Find where the given text appears and provide that cell's center as (x, y) coordinate. 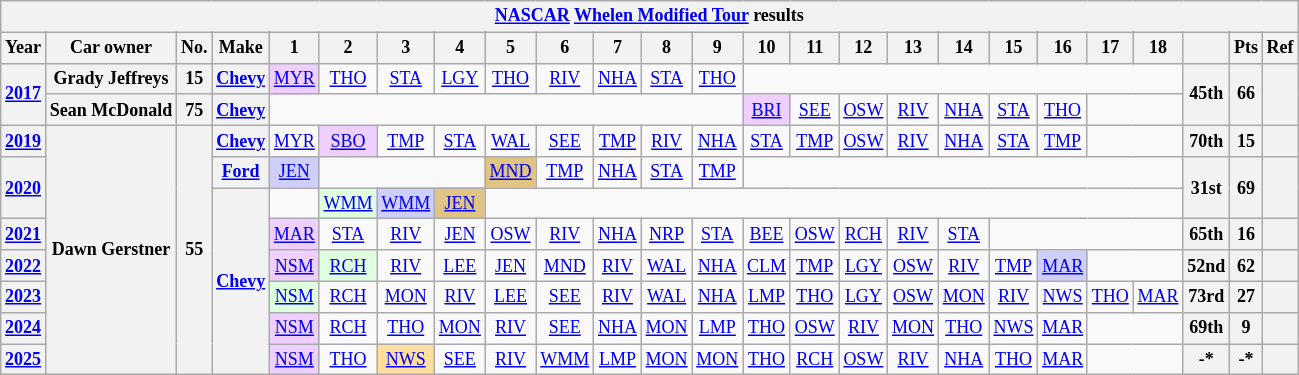
2017 (24, 94)
55 (194, 250)
Car owner (110, 48)
70th (1206, 140)
1 (294, 48)
62 (1246, 266)
73rd (1206, 296)
10 (767, 48)
75 (194, 110)
18 (1158, 48)
NASCAR Whelen Modified Tour results (650, 16)
3 (406, 48)
BRI (767, 110)
Ref (1280, 48)
Ford (241, 172)
8 (666, 48)
BEE (767, 234)
6 (565, 48)
2020 (24, 188)
11 (814, 48)
NRP (666, 234)
2 (348, 48)
2022 (24, 266)
14 (964, 48)
4 (460, 48)
17 (1110, 48)
31st (1206, 188)
7 (618, 48)
45th (1206, 94)
2024 (24, 328)
2019 (24, 140)
CLM (767, 266)
27 (1246, 296)
2023 (24, 296)
69 (1246, 188)
12 (864, 48)
Make (241, 48)
2021 (24, 234)
69th (1206, 328)
Dawn Gerstner (110, 250)
Pts (1246, 48)
SBO (348, 140)
66 (1246, 94)
2025 (24, 360)
52nd (1206, 266)
5 (510, 48)
Grady Jeffreys (110, 78)
No. (194, 48)
Year (24, 48)
65th (1206, 234)
13 (914, 48)
Sean McDonald (110, 110)
